Return [x, y] of the center of cell containing provided text 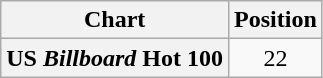
Position [276, 20]
US Billboard Hot 100 [115, 58]
22 [276, 58]
Chart [115, 20]
